Return the [x, y] coordinate for the center point of the cell that contains the specified text.  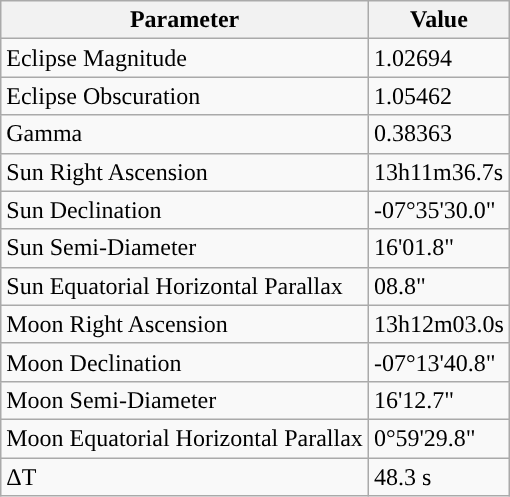
13h11m36.7s [438, 172]
Value [438, 20]
1.05462 [438, 96]
0.38363 [438, 134]
Moon Equatorial Horizontal Parallax [185, 438]
16'12.7" [438, 400]
Parameter [185, 20]
48.3 s [438, 477]
Moon Right Ascension [185, 324]
Sun Declination [185, 210]
Gamma [185, 134]
13h12m03.0s [438, 324]
16'01.8" [438, 248]
Sun Right Ascension [185, 172]
Moon Semi-Diameter [185, 400]
-07°13'40.8" [438, 362]
Moon Declination [185, 362]
-07°35'30.0" [438, 210]
Eclipse Magnitude [185, 58]
Eclipse Obscuration [185, 96]
1.02694 [438, 58]
Sun Equatorial Horizontal Parallax [185, 286]
08.8" [438, 286]
0°59'29.8" [438, 438]
ΔT [185, 477]
Sun Semi-Diameter [185, 248]
